Extract the (X, Y) coordinate from the center of the cell holding the provided text.  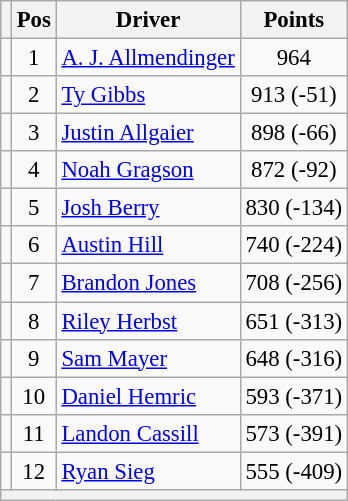
8 (34, 321)
708 (-256) (294, 283)
2 (34, 95)
A. J. Allmendinger (148, 58)
Sam Mayer (148, 358)
Josh Berry (148, 208)
Driver (148, 20)
9 (34, 358)
Noah Gragson (148, 170)
Brandon Jones (148, 283)
4 (34, 170)
740 (-224) (294, 245)
Daniel Hemric (148, 396)
898 (-66) (294, 133)
Pos (34, 20)
Ryan Sieg (148, 471)
5 (34, 208)
648 (-316) (294, 358)
10 (34, 396)
Ty Gibbs (148, 95)
573 (-391) (294, 433)
Riley Herbst (148, 321)
11 (34, 433)
12 (34, 471)
913 (-51) (294, 95)
872 (-92) (294, 170)
3 (34, 133)
964 (294, 58)
Landon Cassill (148, 433)
Justin Allgaier (148, 133)
Austin Hill (148, 245)
7 (34, 283)
593 (-371) (294, 396)
Points (294, 20)
1 (34, 58)
830 (-134) (294, 208)
651 (-313) (294, 321)
555 (-409) (294, 471)
6 (34, 245)
